Capture the cell that displays the provided text and extract its (X, Y) central coordinate. 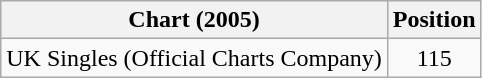
UK Singles (Official Charts Company) (194, 58)
Position (434, 20)
115 (434, 58)
Chart (2005) (194, 20)
